Identify which cell holds the provided text, then report its [X, Y] central coordinate. 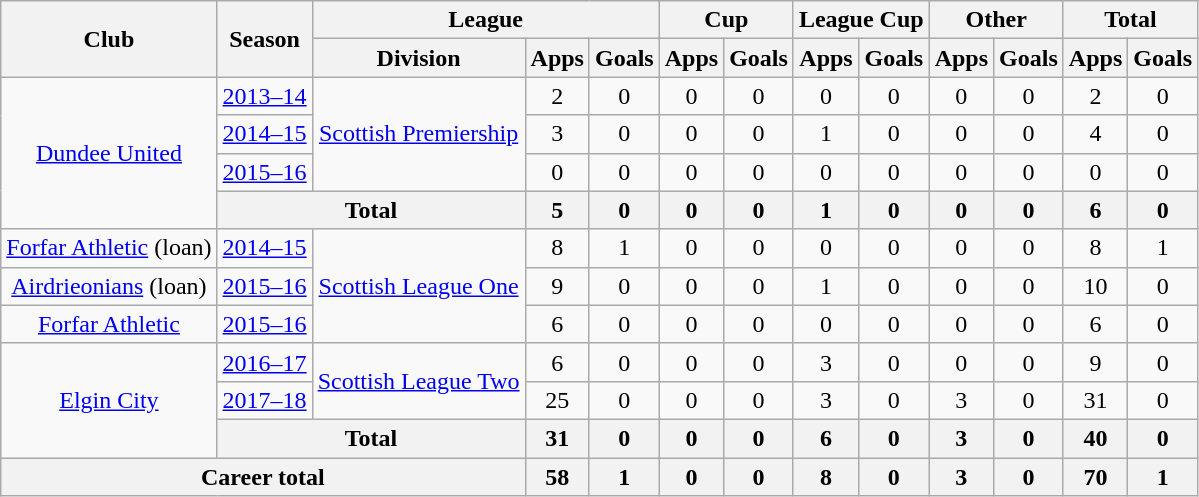
70 [1095, 477]
Forfar Athletic [109, 324]
Airdrieonians (loan) [109, 286]
25 [557, 400]
40 [1095, 438]
Scottish League One [418, 286]
2017–18 [264, 400]
Club [109, 39]
Season [264, 39]
Dundee United [109, 153]
Scottish Premiership [418, 134]
Career total [263, 477]
Cup [726, 20]
2016–17 [264, 362]
Other [996, 20]
5 [557, 210]
Forfar Athletic (loan) [109, 248]
League Cup [861, 20]
4 [1095, 134]
Elgin City [109, 400]
Scottish League Two [418, 381]
2013–14 [264, 96]
Division [418, 58]
58 [557, 477]
League [486, 20]
10 [1095, 286]
